Find where the given text appears and provide that cell's center as (X, Y) coordinate. 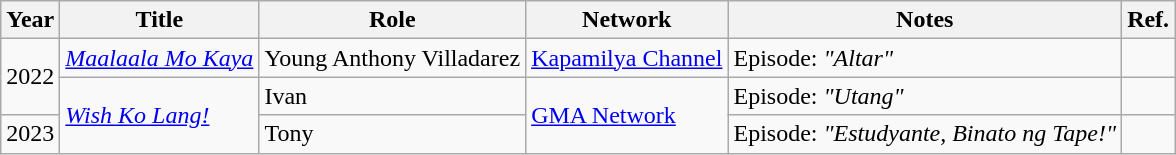
Title (160, 20)
Episode: "Estudyante, Binato ng Tape!" (925, 134)
2022 (30, 77)
Maalaala Mo Kaya (160, 58)
2023 (30, 134)
Year (30, 20)
Episode: "Altar" (925, 58)
Role (392, 20)
Kapamilya Channel (627, 58)
Episode: "Utang" (925, 96)
Wish Ko Lang! (160, 115)
Tony (392, 134)
Ref. (1148, 20)
Notes (925, 20)
Network (627, 20)
GMA Network (627, 115)
Ivan (392, 96)
Young Anthony Villadarez (392, 58)
